Return the (X, Y) coordinate for the center point of the cell that contains the specified text.  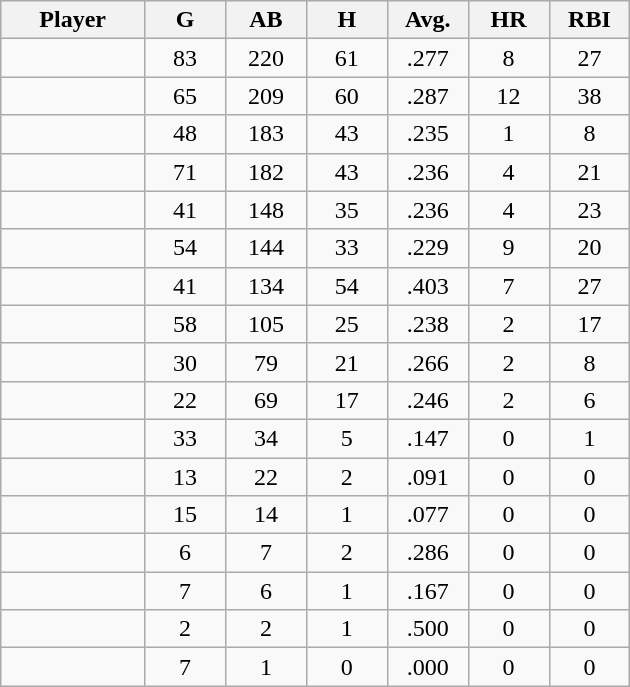
.500 (428, 629)
.286 (428, 553)
13 (186, 477)
Avg. (428, 20)
12 (508, 96)
.077 (428, 515)
.167 (428, 591)
209 (266, 96)
144 (266, 248)
.091 (428, 477)
58 (186, 324)
20 (590, 248)
5 (346, 438)
15 (186, 515)
60 (346, 96)
34 (266, 438)
105 (266, 324)
220 (266, 58)
182 (266, 172)
83 (186, 58)
Player (73, 20)
.246 (428, 400)
.287 (428, 96)
79 (266, 362)
35 (346, 210)
48 (186, 134)
134 (266, 286)
30 (186, 362)
AB (266, 20)
RBI (590, 20)
71 (186, 172)
.000 (428, 667)
HR (508, 20)
69 (266, 400)
65 (186, 96)
61 (346, 58)
.277 (428, 58)
23 (590, 210)
.266 (428, 362)
9 (508, 248)
14 (266, 515)
.403 (428, 286)
.235 (428, 134)
G (186, 20)
25 (346, 324)
148 (266, 210)
38 (590, 96)
H (346, 20)
183 (266, 134)
.229 (428, 248)
.147 (428, 438)
.238 (428, 324)
